For the text-containing cell, return its midpoint in (x, y) coordinate format. 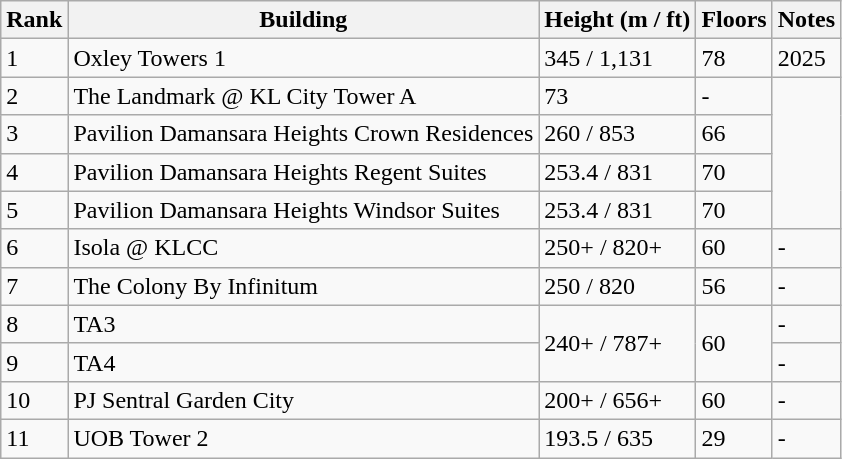
TA3 (304, 324)
5 (34, 210)
The Landmark @ KL City Tower A (304, 96)
Pavilion Damansara Heights Windsor Suites (304, 210)
240+ / 787+ (618, 343)
6 (34, 248)
Rank (34, 20)
Isola @ KLCC (304, 248)
1 (34, 58)
200+ / 656+ (618, 400)
Floors (734, 20)
Building (304, 20)
Notes (806, 20)
10 (34, 400)
250 / 820 (618, 286)
Pavilion Damansara Heights Regent Suites (304, 172)
250+ / 820+ (618, 248)
Oxley Towers 1 (304, 58)
9 (34, 362)
Pavilion Damansara Heights Crown Residences (304, 134)
The Colony By Infinitum (304, 286)
193.5 / 635 (618, 438)
73 (618, 96)
11 (34, 438)
260 / 853 (618, 134)
3 (34, 134)
78 (734, 58)
345 / 1,131 (618, 58)
Height (m / ft) (618, 20)
TA4 (304, 362)
4 (34, 172)
7 (34, 286)
PJ Sentral Garden City (304, 400)
29 (734, 438)
2025 (806, 58)
8 (34, 324)
56 (734, 286)
2 (34, 96)
UOB Tower 2 (304, 438)
66 (734, 134)
